Provide the [x, y] coordinate of the cell's center where the given text is located.  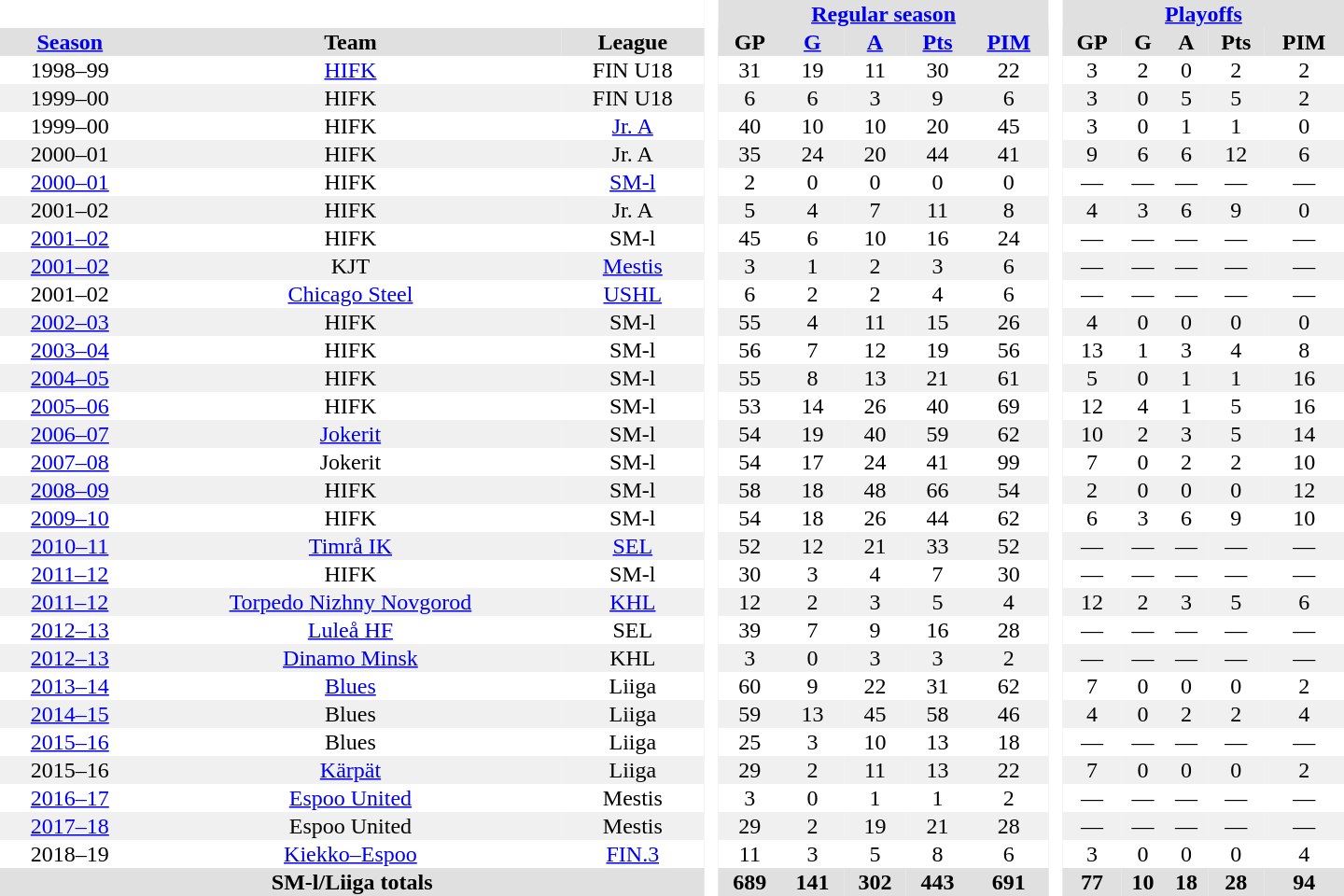
2004–05 [70, 378]
2003–04 [70, 350]
66 [937, 490]
KJT [351, 266]
League [633, 42]
689 [750, 882]
25 [750, 742]
FIN.3 [633, 854]
2005–06 [70, 406]
2013–14 [70, 686]
Dinamo Minsk [351, 658]
17 [812, 462]
35 [750, 154]
SM-l/Liiga totals [352, 882]
60 [750, 686]
Team [351, 42]
53 [750, 406]
2018–19 [70, 854]
Kärpät [351, 770]
94 [1304, 882]
Chicago Steel [351, 294]
61 [1008, 378]
33 [937, 546]
69 [1008, 406]
691 [1008, 882]
2006–07 [70, 434]
48 [875, 490]
302 [875, 882]
USHL [633, 294]
Regular season [884, 14]
2002–03 [70, 322]
46 [1008, 714]
2008–09 [70, 490]
77 [1092, 882]
2007–08 [70, 462]
2014–15 [70, 714]
Luleå HF [351, 630]
1998–99 [70, 70]
Kiekko–Espoo [351, 854]
Season [70, 42]
2010–11 [70, 546]
39 [750, 630]
2016–17 [70, 798]
2009–10 [70, 518]
141 [812, 882]
Timrå IK [351, 546]
443 [937, 882]
2017–18 [70, 826]
Playoffs [1204, 14]
15 [937, 322]
99 [1008, 462]
Torpedo Nizhny Novgorod [351, 602]
